Search for the cell housing the specified text and yield its [x, y] center coordinate. 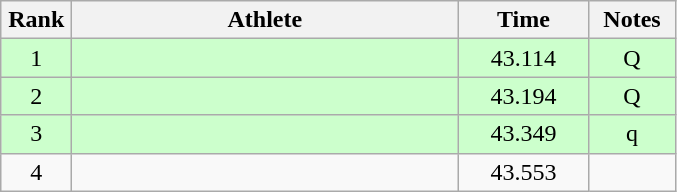
Athlete [265, 20]
4 [36, 172]
43.349 [524, 134]
1 [36, 58]
Rank [36, 20]
2 [36, 96]
Notes [632, 20]
Time [524, 20]
43.114 [524, 58]
3 [36, 134]
43.194 [524, 96]
43.553 [524, 172]
q [632, 134]
